Identify which cell holds the provided text, then report its [X, Y] central coordinate. 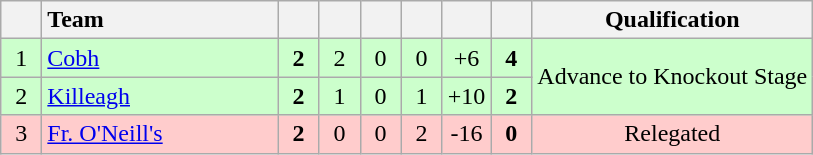
Team [160, 20]
+6 [466, 58]
Qualification [672, 20]
Fr. O'Neill's [160, 134]
3 [22, 134]
Killeagh [160, 96]
+10 [466, 96]
Relegated [672, 134]
Advance to Knockout Stage [672, 77]
-16 [466, 134]
Cobh [160, 58]
4 [512, 58]
